For the text-containing cell, return its midpoint in [x, y] coordinate format. 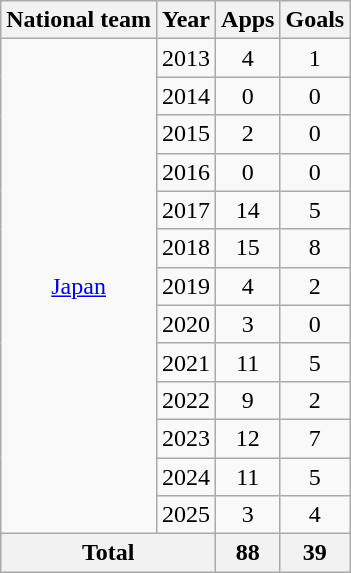
7 [315, 438]
2022 [186, 400]
2016 [186, 172]
Apps [248, 20]
2023 [186, 438]
Japan [79, 286]
2017 [186, 210]
1 [315, 58]
39 [315, 553]
2014 [186, 96]
2018 [186, 248]
8 [315, 248]
Year [186, 20]
2024 [186, 477]
2021 [186, 362]
88 [248, 553]
2015 [186, 134]
12 [248, 438]
2025 [186, 515]
9 [248, 400]
15 [248, 248]
14 [248, 210]
Goals [315, 20]
2019 [186, 286]
National team [79, 20]
2020 [186, 324]
Total [108, 553]
2013 [186, 58]
